Locate the cell with the specified text and output its (x, y) center coordinate. 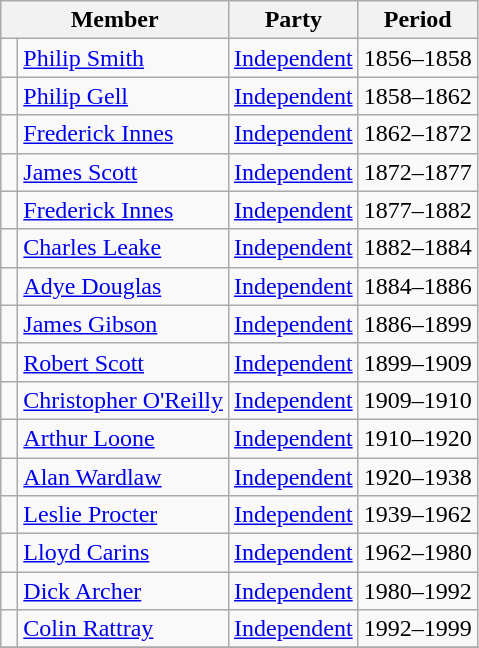
Member (115, 20)
James Gibson (124, 324)
Alan Wardlaw (124, 477)
1910–1920 (418, 438)
1980–1992 (418, 591)
1862–1872 (418, 134)
Colin Rattray (124, 629)
1909–1910 (418, 400)
Adye Douglas (124, 286)
1884–1886 (418, 286)
1962–1980 (418, 553)
1886–1899 (418, 324)
Party (294, 20)
Dick Archer (124, 591)
1877–1882 (418, 210)
James Scott (124, 172)
1899–1909 (418, 362)
Philip Gell (124, 96)
Period (418, 20)
Philip Smith (124, 58)
Christopher O'Reilly (124, 400)
1920–1938 (418, 477)
Arthur Loone (124, 438)
Charles Leake (124, 248)
1939–1962 (418, 515)
Robert Scott (124, 362)
Lloyd Carins (124, 553)
1872–1877 (418, 172)
1856–1858 (418, 58)
1858–1862 (418, 96)
Leslie Procter (124, 515)
1992–1999 (418, 629)
1882–1884 (418, 248)
